Locate the cell with the specified text and output its (x, y) center coordinate. 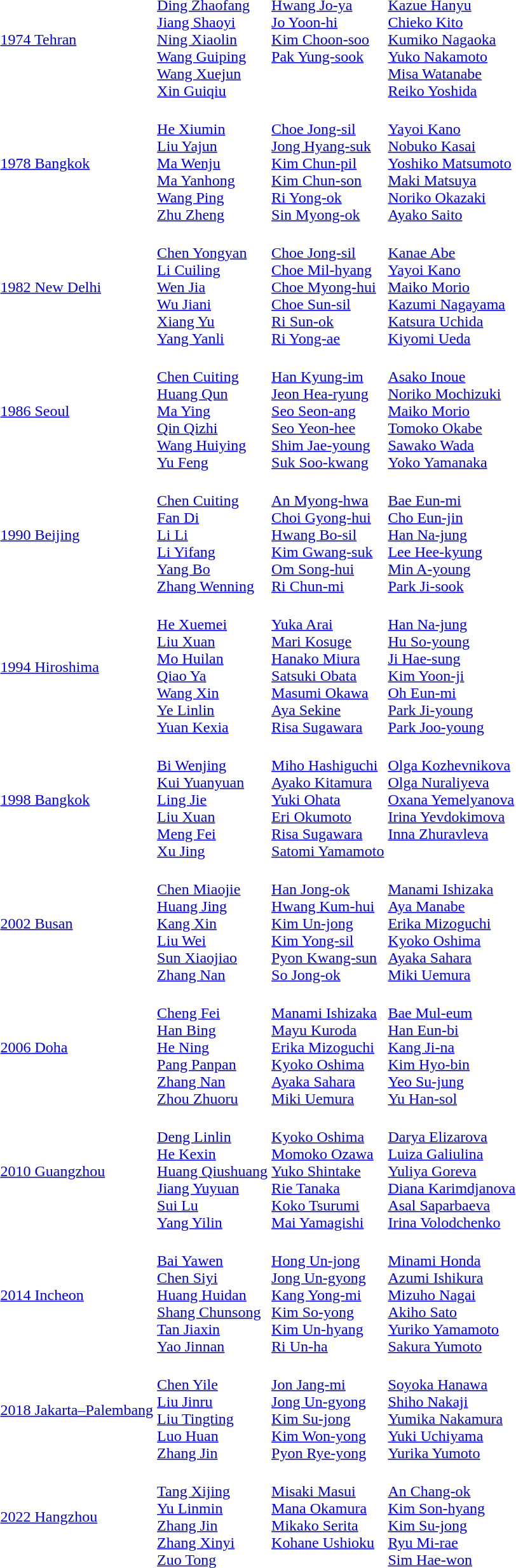
Chen YongyanLi CuilingWen JiaWu JianiXiang YuYang Yanli (212, 287)
Chen CuitingFan DiLi LiLi YifangYang BoZhang Wenning (212, 535)
Chen CuitingHuang QunMa YingQin QizhiWang HuiyingYu Feng (212, 411)
Cheng FeiHan BingHe NingPang PanpanZhang NanZhou Zhuoru (212, 1047)
Choe Jong-silChoe Mil-hyangChoe Myong-huiChoe Sun-silRi Sun-okRi Yong-ae (328, 287)
Hong Un-jongJong Un-gyongKang Yong-miKim So-yongKim Un-hyangRi Un-ha (328, 1295)
Deng LinlinHe KexinHuang QiushuangJiang YuyuanSui LuYang Yilin (212, 1171)
Choe Jong-silJong Hyang-sukKim Chun-pilKim Chun-sonRi Yong-okSin Myong-ok (328, 163)
Bi WenjingKui YuanyuanLing JieLiu XuanMeng FeiXu Jing (212, 800)
Bai YawenChen SiyiHuang HuidanShang ChunsongTan JiaxinYao Jinnan (212, 1295)
An Myong-hwaChoi Gyong-huiHwang Bo-silKim Gwang-sukOm Song-huiRi Chun-mi (328, 535)
Kyoko OshimaMomoko OzawaYuko ShintakeRie TanakaKoko TsurumiMai Yamagishi (328, 1171)
Miho HashiguchiAyako KitamuraYuki OhataEri OkumotoRisa SugawaraSatomi Yamamoto (328, 800)
Han Jong-okHwang Kum-huiKim Un-jongKim Yong-silPyon Kwang-sunSo Jong-ok (328, 923)
Chen MiaojieHuang JingKang XinLiu WeiSun XiaojiaoZhang Nan (212, 923)
Jon Jang-miJong Un-gyongKim Su-jongKim Won-yongPyon Rye-yong (328, 1410)
Manami IshizakaMayu KurodaErika MizoguchiKyoko OshimaAyaka SaharaMiki Uemura (328, 1047)
He XuemeiLiu XuanMo HuilanQiao YaWang XinYe LinlinYuan Kexia (212, 667)
Yuka AraiMari KosugeHanako MiuraSatsuki ObataMasumi OkawaAya SekineRisa Sugawara (328, 667)
Chen YileLiu JinruLiu TingtingLuo HuanZhang Jin (212, 1410)
He XiuminLiu YajunMa WenjuMa YanhongWang PingZhu Zheng (212, 163)
Han Kyung-imJeon Hea-ryungSeo Seon-angSeo Yeon-heeShim Jae-youngSuk Soo-kwang (328, 411)
